Return [X, Y] of the center of cell containing provided text 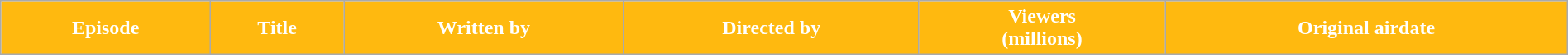
Written by [485, 28]
Viewers(millions) [1042, 28]
Directed by [771, 28]
Title [278, 28]
Original airdate [1366, 28]
Episode [106, 28]
